Locate the cell with the specified text and output its [X, Y] center coordinate. 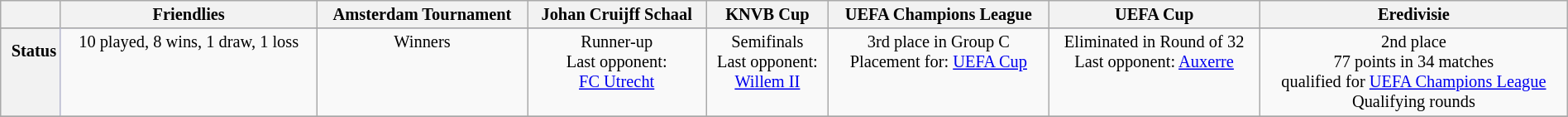
Runner-upLast opponent: FC Utrecht [617, 72]
Eliminated in Round of 32Last opponent: Auxerre [1154, 72]
Amsterdam Tournament [422, 14]
Winners [422, 72]
Johan Cruijff Schaal [617, 14]
3rd place in Group CPlacement for: UEFA Cup [939, 72]
2nd place77 points in 34 matchesqualified for UEFA Champions League Qualifying rounds [1414, 72]
UEFA Cup [1154, 14]
UEFA Champions League [939, 14]
SemifinalsLast opponent: Willem II [767, 72]
Friendlies [189, 14]
Eredivisie [1414, 14]
KNVB Cup [767, 14]
Status [31, 72]
10 played, 8 wins, 1 draw, 1 loss [189, 72]
